Return [X, Y] of the center of cell containing provided text 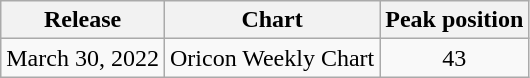
Oricon Weekly Chart [272, 58]
Release [83, 20]
Peak position [454, 20]
Chart [272, 20]
March 30, 2022 [83, 58]
43 [454, 58]
